For the text-containing cell, return its midpoint in [X, Y] coordinate format. 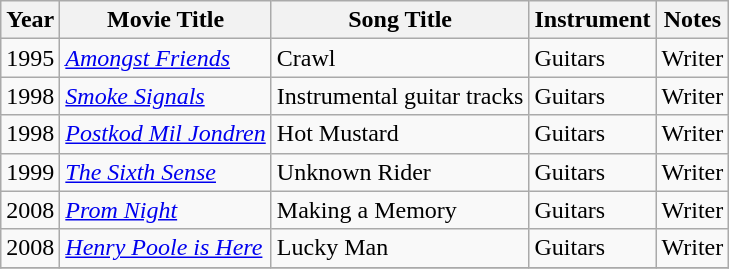
Unknown Rider [400, 172]
Prom Night [166, 210]
Movie Title [166, 20]
1999 [30, 172]
Amongst Friends [166, 58]
Hot Mustard [400, 134]
Postkod Mil Jondren [166, 134]
Song Title [400, 20]
1995 [30, 58]
Instrument [592, 20]
Crawl [400, 58]
Instrumental guitar tracks [400, 96]
Year [30, 20]
The Sixth Sense [166, 172]
Making a Memory [400, 210]
Henry Poole is Here [166, 248]
Lucky Man [400, 248]
Notes [692, 20]
Smoke Signals [166, 96]
